Extract the (X, Y) coordinate from the center of the cell holding the provided text.  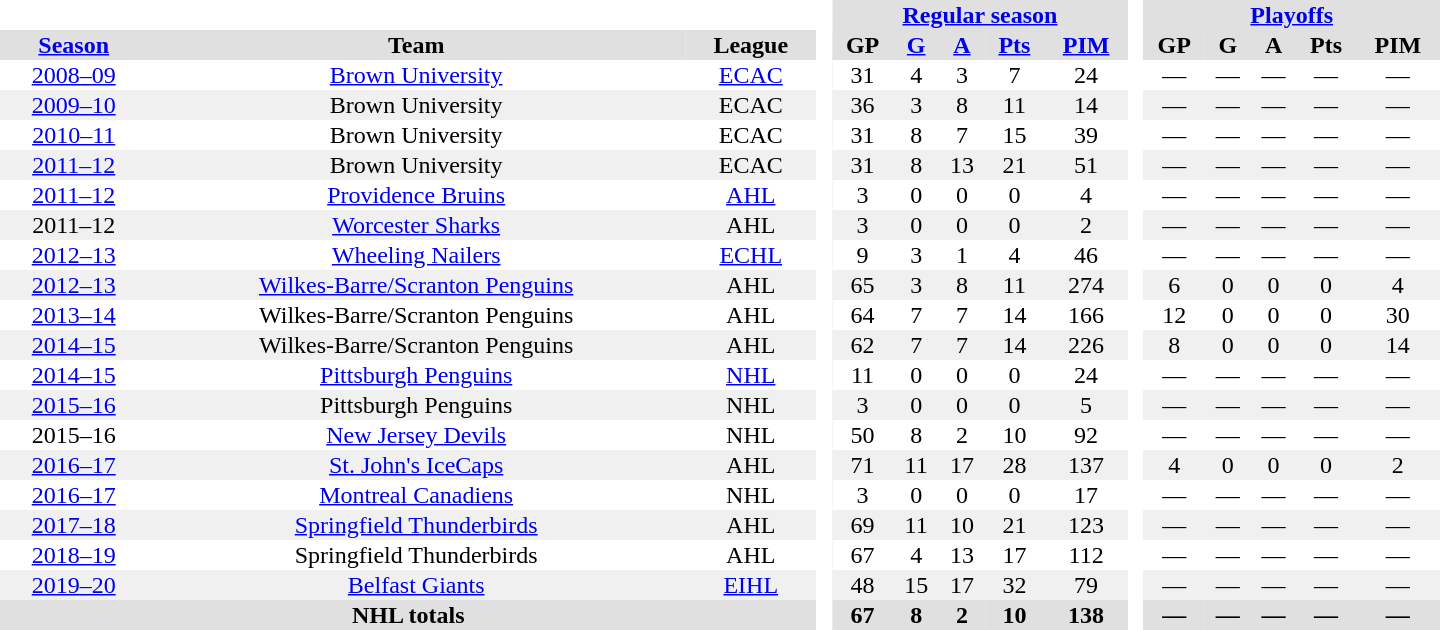
137 (1086, 465)
2018–19 (74, 555)
9 (863, 255)
51 (1086, 165)
Regular season (980, 15)
ECHL (751, 255)
79 (1086, 585)
Team (416, 45)
64 (863, 315)
2008–09 (74, 75)
39 (1086, 135)
112 (1086, 555)
Wheeling Nailers (416, 255)
62 (863, 345)
2009–10 (74, 105)
30 (1398, 315)
6 (1174, 285)
Season (74, 45)
2010–11 (74, 135)
123 (1086, 525)
50 (863, 435)
5 (1086, 405)
65 (863, 285)
71 (863, 465)
166 (1086, 315)
EIHL (751, 585)
28 (1014, 465)
St. John's IceCaps (416, 465)
2019–20 (74, 585)
138 (1086, 615)
92 (1086, 435)
2013–14 (74, 315)
36 (863, 105)
1 (962, 255)
Playoffs (1292, 15)
274 (1086, 285)
Belfast Giants (416, 585)
46 (1086, 255)
NHL totals (408, 615)
69 (863, 525)
New Jersey Devils (416, 435)
Montreal Canadiens (416, 495)
12 (1174, 315)
Worcester Sharks (416, 225)
Providence Bruins (416, 195)
32 (1014, 585)
226 (1086, 345)
League (751, 45)
2017–18 (74, 525)
48 (863, 585)
